For the text-containing cell, return its midpoint in [x, y] coordinate format. 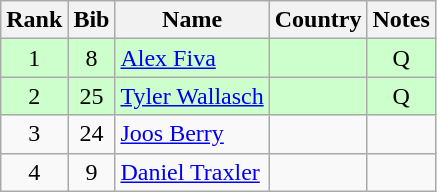
1 [34, 58]
Name [192, 20]
8 [92, 58]
3 [34, 134]
Tyler Wallasch [192, 96]
Notes [401, 20]
4 [34, 172]
9 [92, 172]
Daniel Traxler [192, 172]
Country [318, 20]
Alex Fiva [192, 58]
2 [34, 96]
25 [92, 96]
Joos Berry [192, 134]
24 [92, 134]
Bib [92, 20]
Rank [34, 20]
